From the cell containing the given text, extract its center point as (X, Y) coordinate. 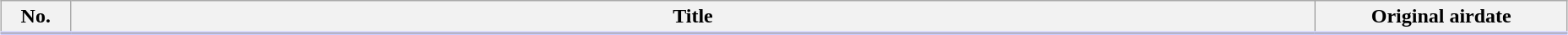
No. (35, 17)
Original airdate (1441, 17)
Title (693, 17)
